Locate the cell with the specified text and output its (X, Y) center coordinate. 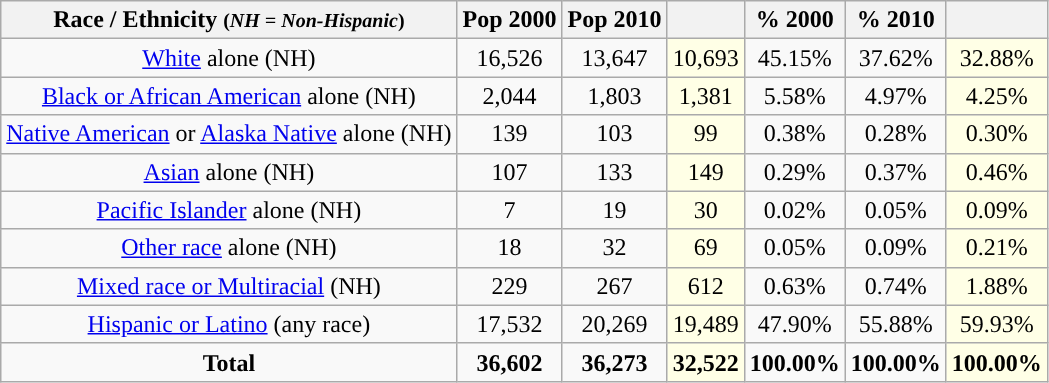
7 (510, 210)
Mixed race or Multiracial (NH) (229, 286)
Hispanic or Latino (any race) (229, 324)
1.88% (996, 286)
32 (614, 248)
47.90% (794, 324)
99 (706, 134)
17,532 (510, 324)
0.30% (996, 134)
4.97% (896, 96)
32,522 (706, 362)
Race / Ethnicity (NH = Non-Hispanic) (229, 20)
19 (614, 210)
White alone (NH) (229, 58)
59.93% (996, 324)
% 2000 (794, 20)
19,489 (706, 324)
32.88% (996, 58)
149 (706, 172)
0.63% (794, 286)
36,602 (510, 362)
0.21% (996, 248)
Pop 2000 (510, 20)
1,381 (706, 96)
% 2010 (896, 20)
Pop 2010 (614, 20)
0.74% (896, 286)
612 (706, 286)
0.28% (896, 134)
18 (510, 248)
30 (706, 210)
133 (614, 172)
107 (510, 172)
0.46% (996, 172)
45.15% (794, 58)
4.25% (996, 96)
Total (229, 362)
103 (614, 134)
0.37% (896, 172)
Native American or Alaska Native alone (NH) (229, 134)
Asian alone (NH) (229, 172)
Other race alone (NH) (229, 248)
Black or African American alone (NH) (229, 96)
16,526 (510, 58)
2,044 (510, 96)
139 (510, 134)
55.88% (896, 324)
36,273 (614, 362)
37.62% (896, 58)
1,803 (614, 96)
69 (706, 248)
0.38% (794, 134)
0.29% (794, 172)
5.58% (794, 96)
267 (614, 286)
13,647 (614, 58)
229 (510, 286)
0.02% (794, 210)
20,269 (614, 324)
Pacific Islander alone (NH) (229, 210)
10,693 (706, 58)
